For the text-containing cell, return its midpoint in [X, Y] coordinate format. 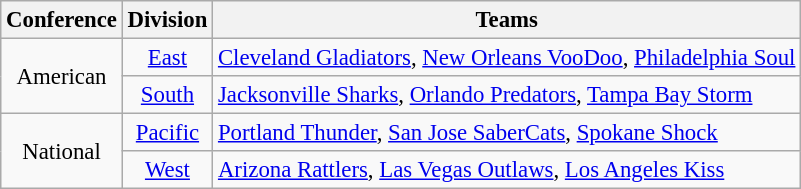
South [167, 95]
Division [167, 20]
Conference [62, 20]
Portland Thunder, San Jose SaberCats, Spokane Shock [507, 133]
Jacksonville Sharks, Orlando Predators, Tampa Bay Storm [507, 95]
Pacific [167, 133]
American [62, 76]
East [167, 58]
Teams [507, 20]
Cleveland Gladiators, New Orleans VooDoo, Philadelphia Soul [507, 58]
West [167, 170]
National [62, 152]
Arizona Rattlers, Las Vegas Outlaws, Los Angeles Kiss [507, 170]
